Determine the [x, y] coordinate at the center of the cell enclosing the given text.  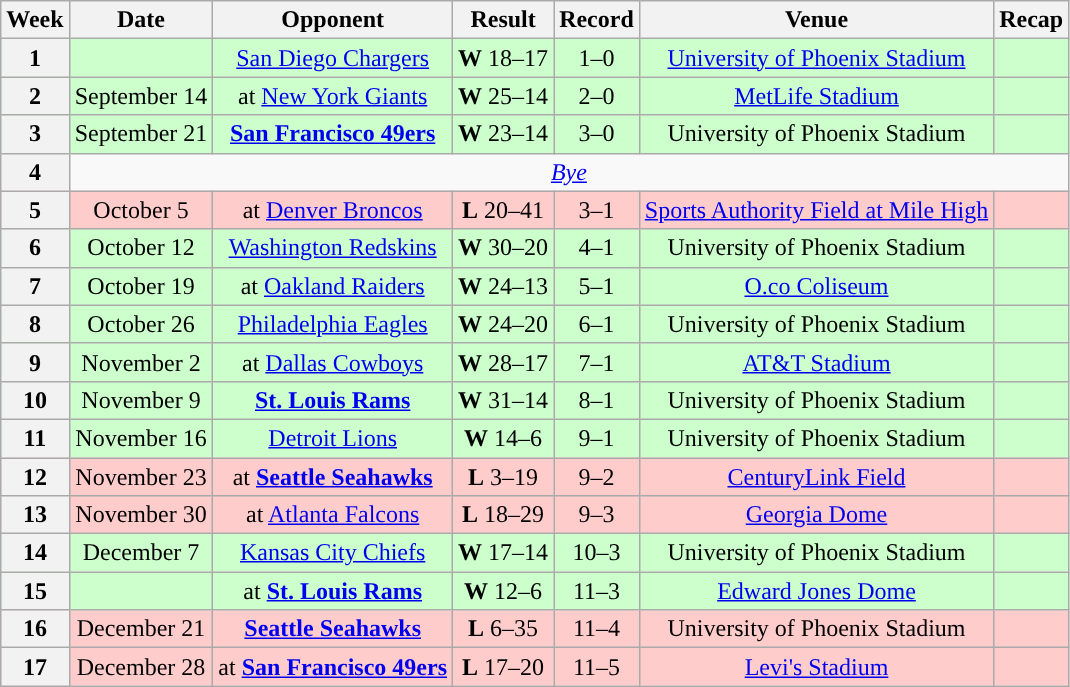
L 18–29 [504, 515]
Date [141, 20]
3–0 [597, 134]
November 30 [141, 515]
9 [35, 362]
W 24–13 [504, 286]
8 [35, 324]
October 5 [141, 210]
October 12 [141, 248]
2–0 [597, 96]
W 31–14 [504, 400]
7–1 [597, 362]
Week [35, 20]
W 30–20 [504, 248]
Venue [816, 20]
L 20–41 [504, 210]
4–1 [597, 248]
Sports Authority Field at Mile High [816, 210]
November 9 [141, 400]
September 14 [141, 96]
Edward Jones Dome [816, 591]
St. Louis Rams [333, 400]
5 [35, 210]
3–1 [597, 210]
10–3 [597, 553]
Bye [569, 172]
Detroit Lions [333, 438]
at Oakland Raiders [333, 286]
W 12–6 [504, 591]
at Atlanta Falcons [333, 515]
L 17–20 [504, 667]
December 21 [141, 629]
13 [35, 515]
W 24–20 [504, 324]
14 [35, 553]
11–5 [597, 667]
1–0 [597, 58]
1 [35, 58]
12 [35, 477]
9–1 [597, 438]
15 [35, 591]
Kansas City Chiefs [333, 553]
9–2 [597, 477]
W 28–17 [504, 362]
Philadelphia Eagles [333, 324]
16 [35, 629]
6–1 [597, 324]
L 6–35 [504, 629]
2 [35, 96]
Georgia Dome [816, 515]
W 25–14 [504, 96]
L 3–19 [504, 477]
W 14–6 [504, 438]
December 7 [141, 553]
7 [35, 286]
Result [504, 20]
6 [35, 248]
11 [35, 438]
W 17–14 [504, 553]
17 [35, 667]
San Francisco 49ers [333, 134]
at Seattle Seahawks [333, 477]
4 [35, 172]
November 2 [141, 362]
11–3 [597, 591]
10 [35, 400]
November 23 [141, 477]
9–3 [597, 515]
at St. Louis Rams [333, 591]
at Dallas Cowboys [333, 362]
5–1 [597, 286]
Seattle Seahawks [333, 629]
CenturyLink Field [816, 477]
November 16 [141, 438]
AT&T Stadium [816, 362]
October 26 [141, 324]
December 28 [141, 667]
at Denver Broncos [333, 210]
Opponent [333, 20]
11–4 [597, 629]
Recap [1032, 20]
Record [597, 20]
at San Francisco 49ers [333, 667]
October 19 [141, 286]
Levi's Stadium [816, 667]
3 [35, 134]
MetLife Stadium [816, 96]
W 18–17 [504, 58]
W 23–14 [504, 134]
Washington Redskins [333, 248]
8–1 [597, 400]
San Diego Chargers [333, 58]
at New York Giants [333, 96]
O.co Coliseum [816, 286]
September 21 [141, 134]
